Determine the (x, y) coordinate at the center of the cell enclosing the given text.  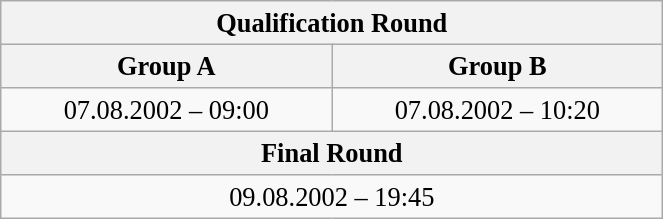
07.08.2002 – 10:20 (498, 109)
Final Round (332, 153)
Group B (498, 66)
Group A (166, 66)
Qualification Round (332, 22)
07.08.2002 – 09:00 (166, 109)
09.08.2002 – 19:45 (332, 197)
